Output the [x, y] coordinate of the center of the cell containing the given text.  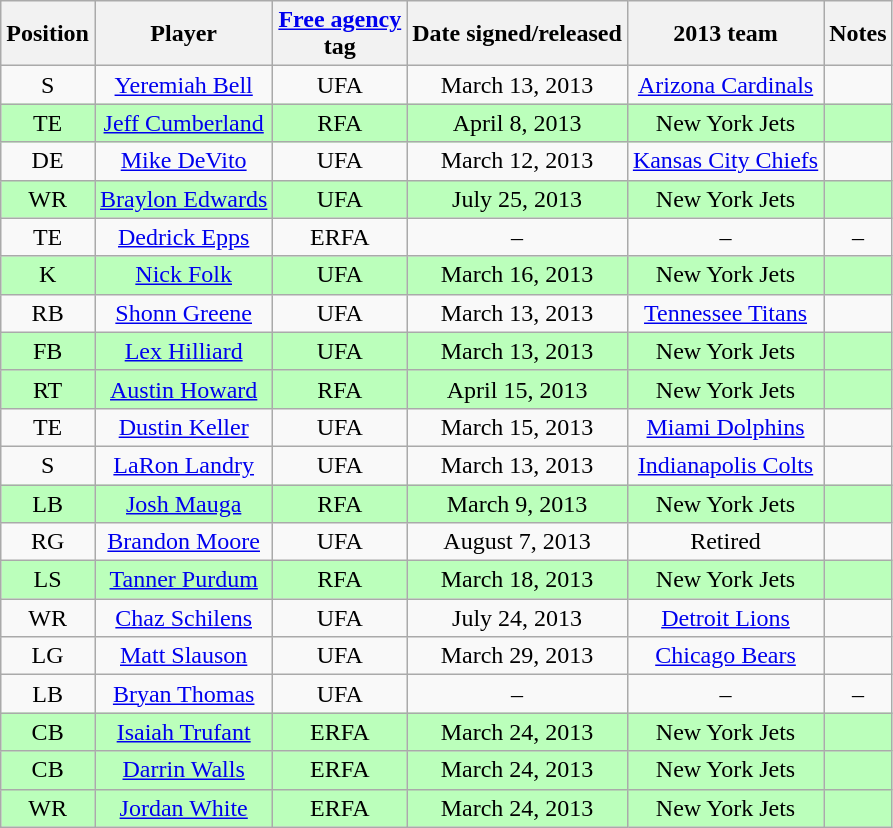
Date signed/released [518, 34]
August 7, 2013 [518, 542]
March 29, 2013 [518, 656]
Mike DeVito [183, 161]
DE [48, 161]
Dustin Keller [183, 427]
Braylon Edwards [183, 199]
Josh Mauga [183, 503]
March 18, 2013 [518, 580]
Arizona Cardinals [725, 85]
March 16, 2013 [518, 275]
Austin Howard [183, 389]
LS [48, 580]
RT [48, 389]
Tennessee Titans [725, 313]
March 15, 2013 [518, 427]
FB [48, 351]
Bryan Thomas [183, 694]
Isaiah Trufant [183, 732]
Lex Hilliard [183, 351]
Kansas City Chiefs [725, 161]
Jeff Cumberland [183, 123]
Player [183, 34]
2013 team [725, 34]
LG [48, 656]
Chaz Schilens [183, 618]
Detroit Lions [725, 618]
Brandon Moore [183, 542]
Free agencytag [340, 34]
April 15, 2013 [518, 389]
March 9, 2013 [518, 503]
Matt Slauson [183, 656]
Position [48, 34]
Nick Folk [183, 275]
Indianapolis Colts [725, 465]
Chicago Bears [725, 656]
July 24, 2013 [518, 618]
Jordan White [183, 808]
Yeremiah Bell [183, 85]
Retired [725, 542]
July 25, 2013 [518, 199]
Darrin Walls [183, 770]
March 12, 2013 [518, 161]
Dedrick Epps [183, 237]
Notes [858, 34]
LaRon Landry [183, 465]
Tanner Purdum [183, 580]
K [48, 275]
Miami Dolphins [725, 427]
RG [48, 542]
April 8, 2013 [518, 123]
Shonn Greene [183, 313]
RB [48, 313]
